Identify which cell holds the provided text, then report its (x, y) central coordinate. 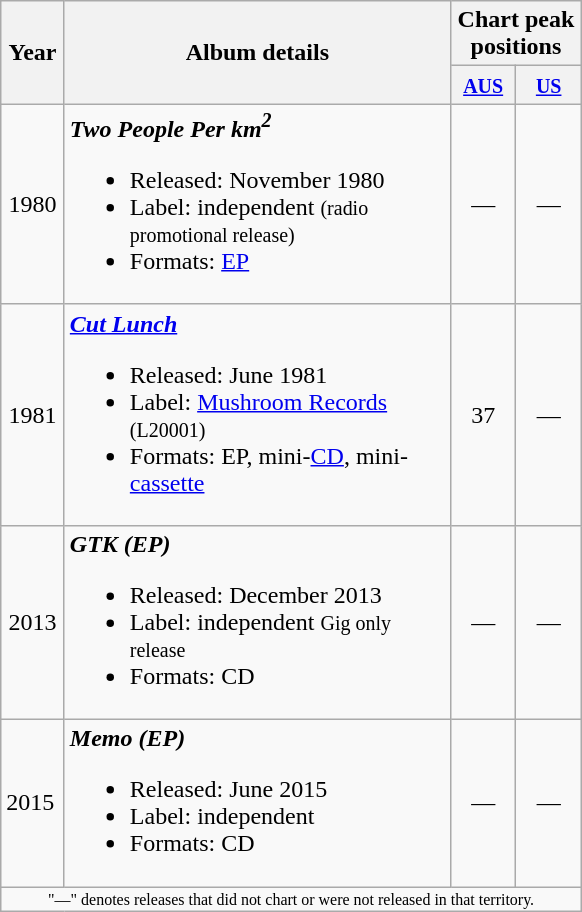
Cut LunchReleased: June 1981Label: Mushroom Records (L20001)Formats: EP, mini-CD, mini-cassette (257, 414)
37 (483, 414)
1981 (33, 414)
2015 (33, 804)
Memo (EP)Released: June 2015Label: independentFormats: CD (257, 804)
Chart peak positions (516, 34)
Year (33, 52)
Album details (257, 52)
2013 (33, 622)
"—" denotes releases that did not chart or were not released in that territory. (292, 899)
GTK (EP)Released: December 2013Label: independent Gig only releaseFormats: CD (257, 622)
Two People Per km2Released: November 1980Label: independent (radio promotional release)Formats: EP (257, 204)
1980 (33, 204)
US (549, 85)
AUS (483, 85)
